Return the (X, Y) coordinate for the center point of the cell that contains the specified text.  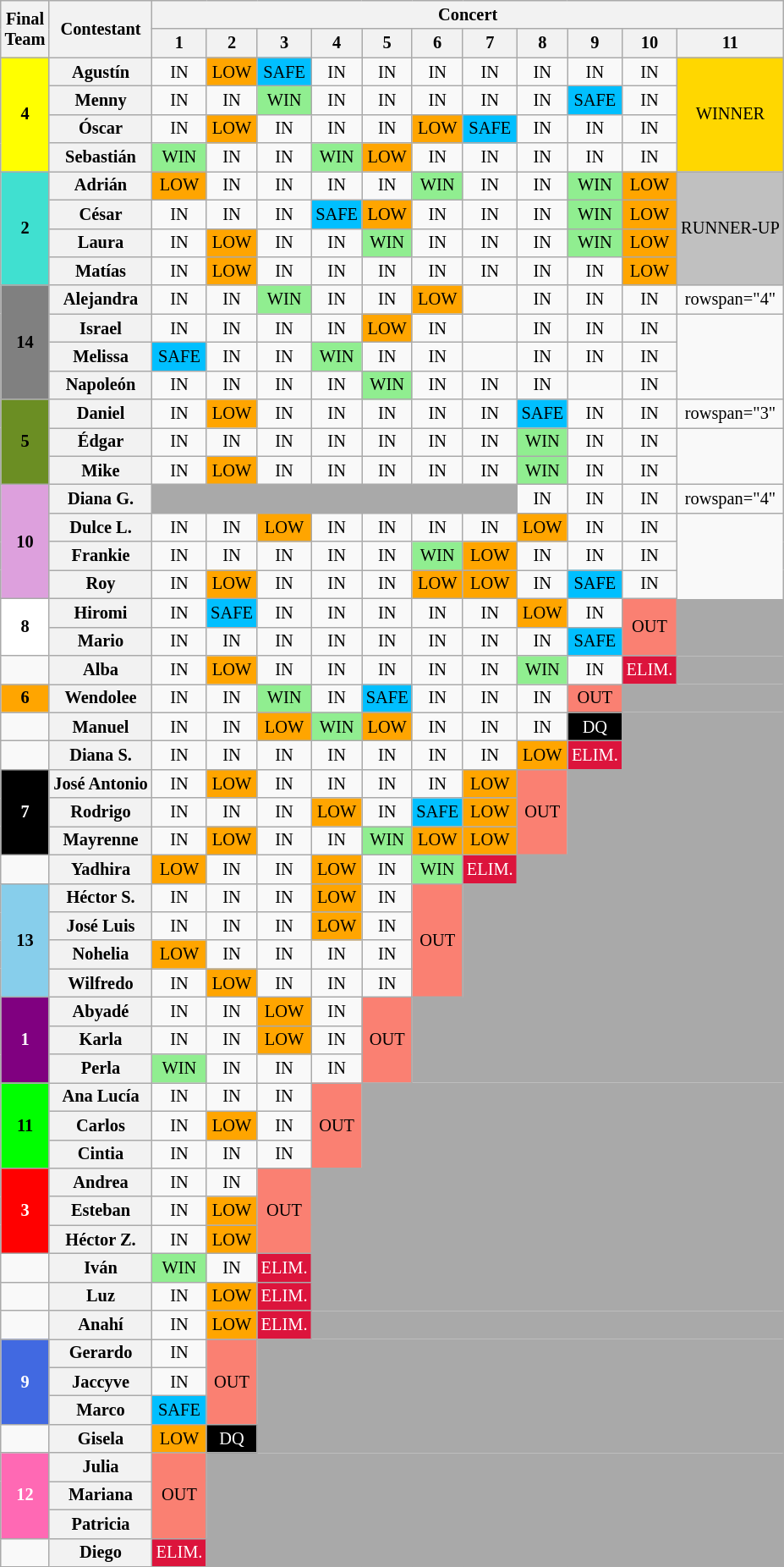
Concert (469, 14)
Anahí (100, 1325)
Perla (100, 1069)
Adrián (100, 185)
Manuel (100, 727)
13 (25, 941)
Édgar (100, 442)
Abyadé (100, 1011)
Ana Lucía (100, 1097)
César (100, 214)
Laura (100, 243)
RUNNER-UP (730, 228)
Wilfredo (100, 983)
Melissa (100, 356)
Iván (100, 1267)
Luz (100, 1296)
Carlos (100, 1125)
Diana G. (100, 498)
12 (25, 1496)
Agustín (100, 72)
Cintia (100, 1154)
rowspan="3" (730, 414)
Jaccyve (100, 1382)
FinalTeam (25, 29)
Contestant (100, 29)
WINNER (730, 115)
Hiromi (100, 613)
José Antonio (100, 783)
Gisela (100, 1438)
Esteban (100, 1211)
Patricia (100, 1524)
Diana S. (100, 755)
Alba (100, 669)
Héctor Z. (100, 1240)
Rodrigo (100, 812)
Daniel (100, 414)
Julia (100, 1467)
Marco (100, 1410)
Wendolee (100, 698)
Mayrenne (100, 840)
14 (25, 342)
Matías (100, 271)
Héctor S. (100, 898)
Dulce L. (100, 527)
Mariana (100, 1495)
Alejandra (100, 300)
Frankie (100, 556)
Roy (100, 584)
Diego (100, 1553)
Menny (100, 100)
Óscar (100, 129)
Nohelia (100, 954)
José Luis (100, 926)
Sebastián (100, 157)
Mike (100, 470)
Mario (100, 641)
Gerardo (100, 1353)
Yadhira (100, 869)
Israel (100, 328)
Karla (100, 1040)
Andrea (100, 1182)
Napoleón (100, 385)
